Find where the given text appears and provide that cell's center as (x, y) coordinate. 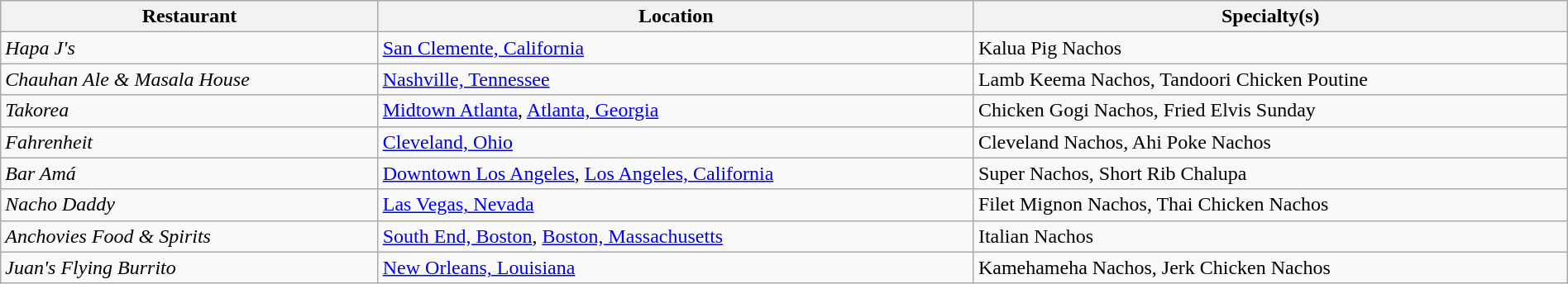
Specialty(s) (1270, 17)
Cleveland, Ohio (676, 142)
Bar Amá (189, 173)
Cleveland Nachos, Ahi Poke Nachos (1270, 142)
New Orleans, Louisiana (676, 267)
Las Vegas, Nevada (676, 205)
Italian Nachos (1270, 236)
Kamehameha Nachos, Jerk Chicken Nachos (1270, 267)
Super Nachos, Short Rib Chalupa (1270, 173)
Chauhan Ale & Masala House (189, 79)
Nacho Daddy (189, 205)
Filet Mignon Nachos, Thai Chicken Nachos (1270, 205)
Hapa J's (189, 48)
Chicken Gogi Nachos, Fried Elvis Sunday (1270, 111)
San Clemente, California (676, 48)
Kalua Pig Nachos (1270, 48)
Nashville, Tennessee (676, 79)
Downtown Los Angeles, Los Angeles, California (676, 173)
Restaurant (189, 17)
Juan's Flying Burrito (189, 267)
Midtown Atlanta, Atlanta, Georgia (676, 111)
Takorea (189, 111)
Fahrenheit (189, 142)
Anchovies Food & Spirits (189, 236)
Lamb Keema Nachos, Tandoori Chicken Poutine (1270, 79)
South End, Boston, Boston, Massachusetts (676, 236)
Location (676, 17)
